Locate the cell with the specified text and output its [X, Y] center coordinate. 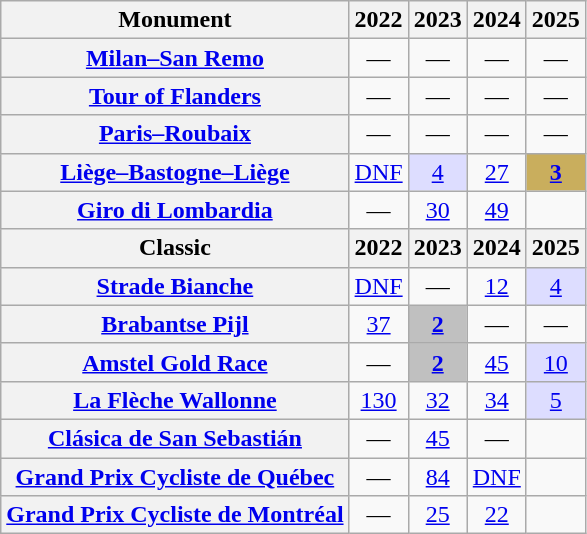
27 [496, 172]
130 [378, 400]
32 [438, 400]
Tour of Flanders [175, 96]
37 [378, 324]
Clásica de San Sebastián [175, 438]
5 [556, 400]
Milan–San Remo [175, 58]
Paris–Roubaix [175, 134]
34 [496, 400]
La Flèche Wallonne [175, 400]
12 [496, 286]
25 [438, 515]
84 [438, 477]
Strade Bianche [175, 286]
Grand Prix Cycliste de Québec [175, 477]
Brabantse Pijl [175, 324]
Grand Prix Cycliste de Montréal [175, 515]
30 [438, 210]
10 [556, 362]
Amstel Gold Race [175, 362]
Liège–Bastogne–Liège [175, 172]
Classic [175, 248]
Monument [175, 20]
3 [556, 172]
22 [496, 515]
Giro di Lombardia [175, 210]
49 [496, 210]
